Return the (X, Y) coordinate for the center point of the cell that contains the specified text.  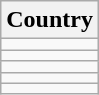
Country (50, 20)
